For the text-containing cell, return its midpoint in (X, Y) coordinate format. 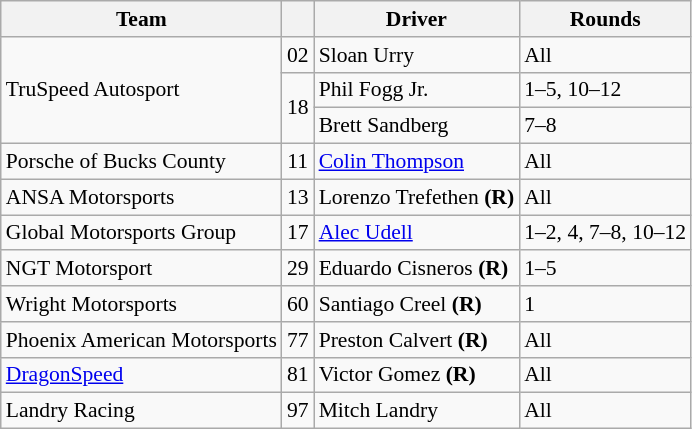
Driver (417, 19)
17 (298, 233)
13 (298, 197)
97 (298, 411)
60 (298, 304)
Phoenix American Motorsports (142, 340)
NGT Motorsport (142, 269)
Sloan Urry (417, 55)
Preston Calvert (R) (417, 340)
Colin Thompson (417, 162)
1–2, 4, 7–8, 10–12 (605, 233)
Team (142, 19)
Global Motorsports Group (142, 233)
Porsche of Bucks County (142, 162)
Lorenzo Trefethen (R) (417, 197)
Landry Racing (142, 411)
Phil Fogg Jr. (417, 90)
02 (298, 55)
Eduardo Cisneros (R) (417, 269)
77 (298, 340)
Brett Sandberg (417, 126)
1–5 (605, 269)
7–8 (605, 126)
Victor Gomez (R) (417, 375)
18 (298, 108)
ANSA Motorsports (142, 197)
1 (605, 304)
81 (298, 375)
1–5, 10–12 (605, 90)
Santiago Creel (R) (417, 304)
DragonSpeed (142, 375)
Alec Udell (417, 233)
11 (298, 162)
Mitch Landry (417, 411)
Wright Motorsports (142, 304)
Rounds (605, 19)
29 (298, 269)
TruSpeed Autosport (142, 90)
